Provide the (X, Y) coordinate of the cell's center where the given text is located.  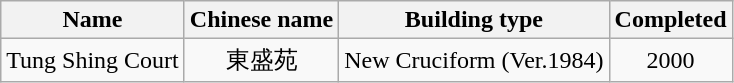
Completed (670, 20)
Chinese name (261, 20)
2000 (670, 60)
Name (93, 20)
Tung Shing Court (93, 60)
Building type (474, 20)
New Cruciform (Ver.1984) (474, 60)
東盛苑 (261, 60)
